Return [X, Y] of the center of cell containing provided text 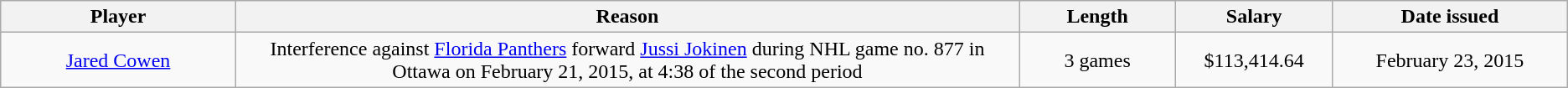
3 games [1097, 60]
Jared Cowen [119, 60]
Interference against Florida Panthers forward Jussi Jokinen during NHL game no. 877 in Ottawa on February 21, 2015, at 4:38 of the second period [627, 60]
Player [119, 17]
Date issued [1451, 17]
Length [1097, 17]
February 23, 2015 [1451, 60]
$113,414.64 [1255, 60]
Salary [1255, 17]
Reason [627, 17]
